Locate the cell with the specified text and output its [x, y] center coordinate. 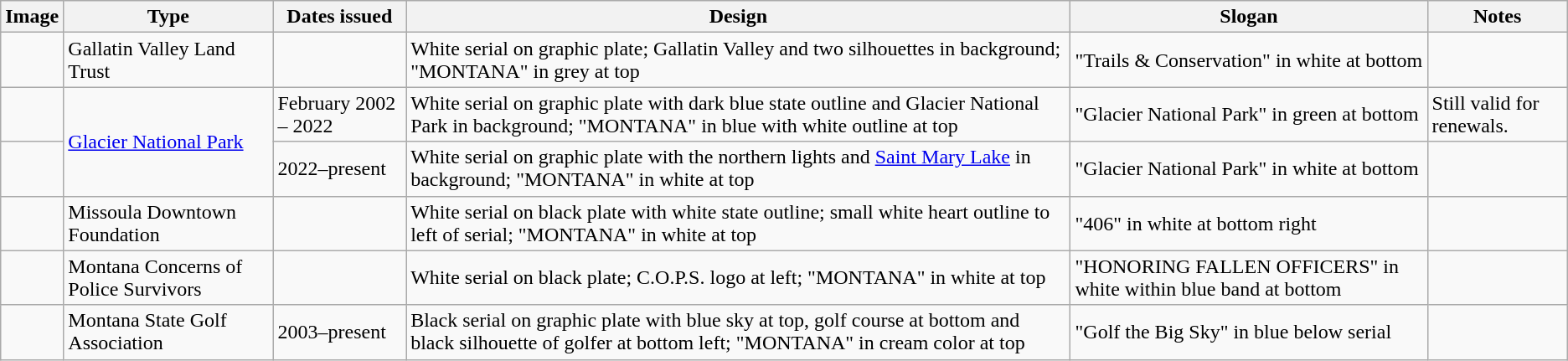
White serial on graphic plate with dark blue state outline and Glacier National Park in background; "MONTANA" in blue with white outline at top [739, 114]
Type [168, 17]
Notes [1498, 17]
White serial on graphic plate; Gallatin Valley and two silhouettes in background; "MONTANA" in grey at top [739, 60]
"Glacier National Park" in green at bottom [1249, 114]
Slogan [1249, 17]
"406" in white at bottom right [1249, 223]
2022–present [340, 169]
2003–present [340, 332]
Montana Concerns of Police Survivors [168, 278]
Glacier National Park [168, 142]
White serial on black plate with white state outline; small white heart outline to left of serial; "MONTANA" in white at top [739, 223]
Dates issued [340, 17]
Gallatin Valley Land Trust [168, 60]
"Golf the Big Sky" in blue below serial [1249, 332]
White serial on graphic plate with the northern lights and Saint Mary Lake in background; "MONTANA" in white at top [739, 169]
Still valid for renewals. [1498, 114]
February 2002 – 2022 [340, 114]
Design [739, 17]
Missoula Downtown Foundation [168, 223]
White serial on black plate; C.O.P.S. logo at left; "MONTANA" in white at top [739, 278]
Image [32, 17]
"Trails & Conservation" in white at bottom [1249, 60]
"Glacier National Park" in white at bottom [1249, 169]
"HONORING FALLEN OFFICERS" in white within blue band at bottom [1249, 278]
Montana State Golf Association [168, 332]
